For the text-containing cell, return its midpoint in [x, y] coordinate format. 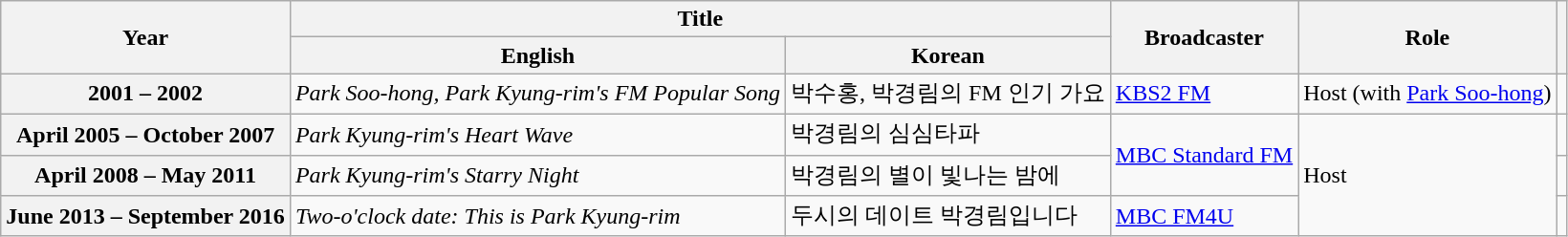
2001 – 2002 [145, 94]
April 2008 – May 2011 [145, 176]
MBC Standard FM [1204, 155]
Park Soo-hong, Park Kyung-rim's FM Popular Song [537, 94]
June 2013 – September 2016 [145, 216]
박수홍, 박경림의 FM 인기 가요 [948, 94]
English [537, 55]
Title [700, 19]
두시의 데이트 박경림입니다 [948, 216]
박경림의 별이 빛나는 밤에 [948, 176]
박경림의 심심타파 [948, 134]
MBC FM4U [1204, 216]
Korean [948, 55]
Two-o'clock date: This is Park Kyung-rim [537, 216]
Park Kyung-rim's Heart Wave [537, 134]
KBS2 FM [1204, 94]
Host [1427, 175]
Host (with Park Soo-hong) [1427, 94]
Year [145, 37]
Role [1427, 37]
Park Kyung-rim's Starry Night [537, 176]
Broadcaster [1204, 37]
April 2005 – October 2007 [145, 134]
